Extract the (X, Y) coordinate from the center of the cell holding the provided text.  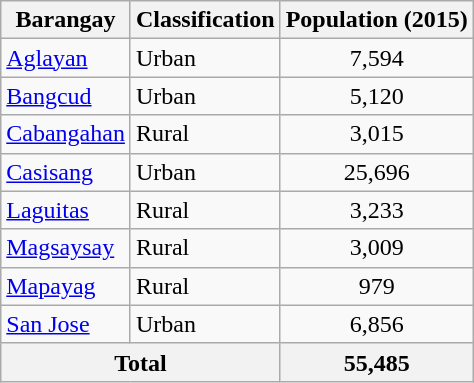
Bangcud (66, 96)
55,485 (376, 362)
Magsaysay (66, 248)
7,594 (376, 58)
Cabangahan (66, 134)
5,120 (376, 96)
Total (140, 362)
Aglayan (66, 58)
Laguitas (66, 210)
6,856 (376, 324)
Population (2015) (376, 20)
San Jose (66, 324)
3,009 (376, 248)
25,696 (376, 172)
Casisang (66, 172)
Mapayag (66, 286)
Classification (205, 20)
Barangay (66, 20)
3,015 (376, 134)
979 (376, 286)
3,233 (376, 210)
